Capture the cell that displays the provided text and extract its [X, Y] central coordinate. 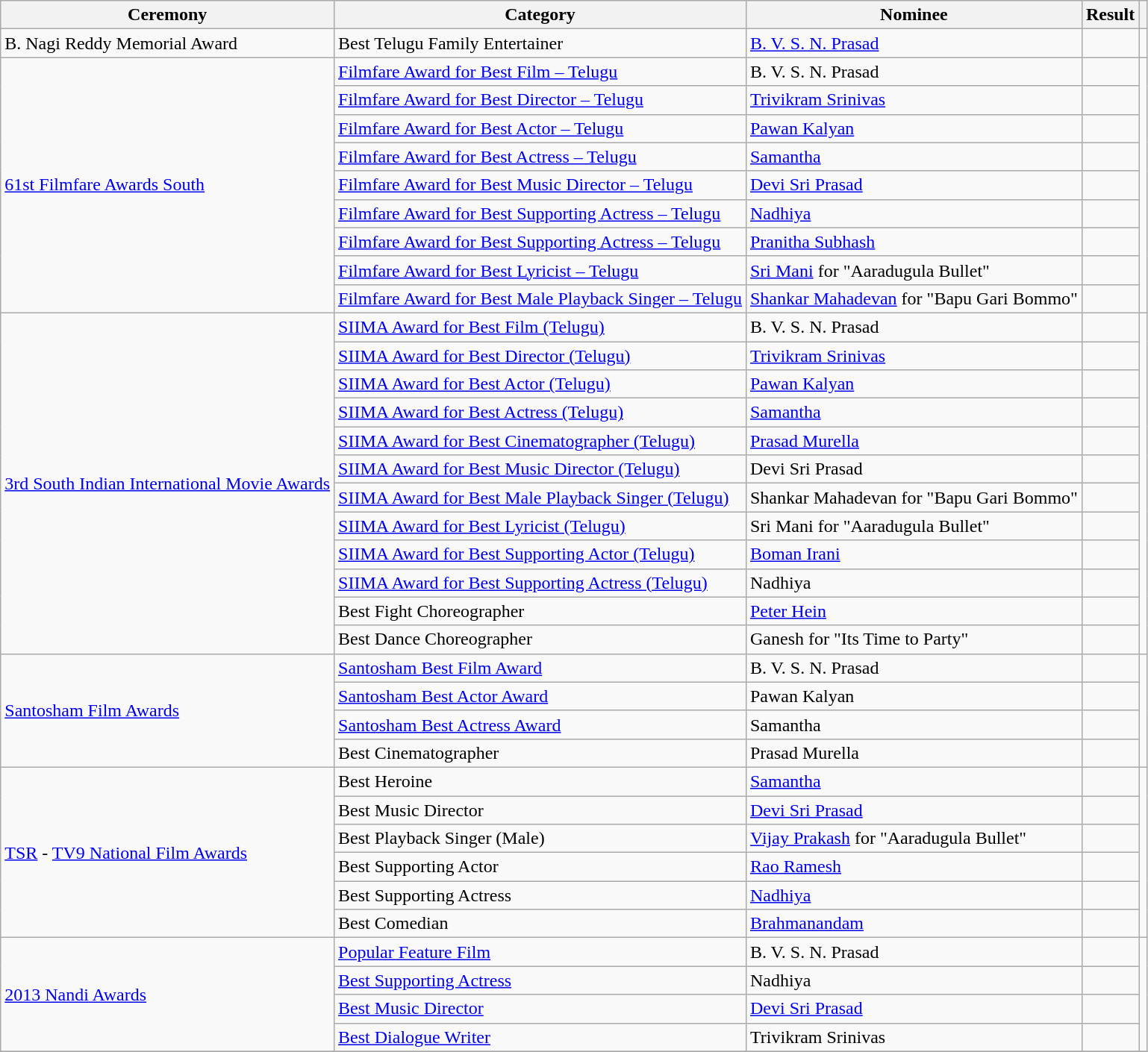
Rao Ramesh [914, 867]
2013 Nandi Awards [167, 995]
Filmfare Award for Best Actress – Telugu [540, 157]
Ganesh for "Its Time to Party" [914, 639]
TSR - TV9 National Film Awards [167, 852]
Best Dance Choreographer [540, 639]
SIIMA Award for Best Cinematographer (Telugu) [540, 441]
Best Supporting Actor [540, 867]
Filmfare Award for Best Lyricist – Telugu [540, 270]
61st Filmfare Awards South [167, 185]
Ceremony [167, 15]
Santosham Film Awards [167, 710]
Best Playback Singer (Male) [540, 839]
SIIMA Award for Best Actress (Telugu) [540, 413]
SIIMA Award for Best Supporting Actress (Telugu) [540, 583]
SIIMA Award for Best Lyricist (Telugu) [540, 526]
Best Comedian [540, 924]
Result [1110, 15]
Vijay Prakash for "Aaradugula Bullet" [914, 839]
SIIMA Award for Best Male Playback Singer (Telugu) [540, 498]
Popular Feature Film [540, 952]
Brahmanandam [914, 924]
Filmfare Award for Best Director – Telugu [540, 100]
Best Heroine [540, 781]
Filmfare Award for Best Male Playback Singer – Telugu [540, 298]
3rd South Indian International Movie Awards [167, 483]
Filmfare Award for Best Music Director – Telugu [540, 185]
SIIMA Award for Best Film (Telugu) [540, 327]
Santosham Best Actor Award [540, 696]
Pranitha Subhash [914, 242]
Peter Hein [914, 611]
Best Fight Choreographer [540, 611]
SIIMA Award for Best Director (Telugu) [540, 356]
Santosham Best Film Award [540, 668]
Best Telugu Family Entertainer [540, 43]
Santosham Best Actress Award [540, 724]
SIIMA Award for Best Music Director (Telugu) [540, 469]
Nominee [914, 15]
Category [540, 15]
Boman Irani [914, 554]
Best Dialogue Writer [540, 1037]
SIIMA Award for Best Actor (Telugu) [540, 384]
Filmfare Award for Best Film – Telugu [540, 72]
Best Cinematographer [540, 753]
B. Nagi Reddy Memorial Award [167, 43]
Filmfare Award for Best Actor – Telugu [540, 128]
SIIMA Award for Best Supporting Actor (Telugu) [540, 554]
